For the text-containing cell, return its midpoint in (X, Y) coordinate format. 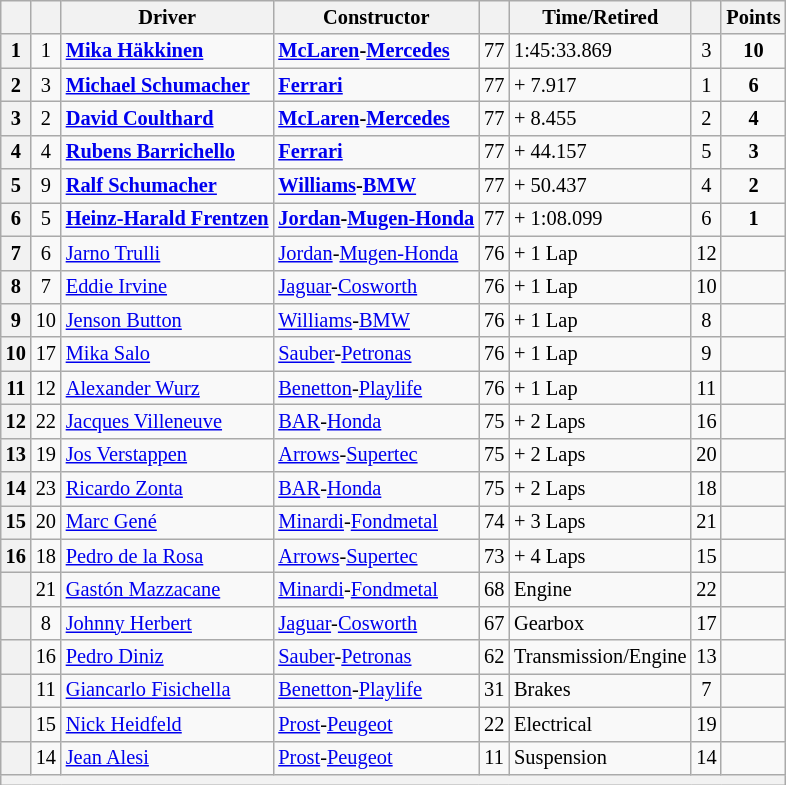
David Coulthard (168, 118)
Suspension (600, 758)
Michael Schumacher (168, 85)
+ 3 Laps (600, 522)
Driver (168, 17)
Jarno Trulli (168, 253)
1:45:33.869 (600, 51)
67 (494, 623)
+ 50.437 (600, 186)
+ 8.455 (600, 118)
Time/Retired (600, 17)
Rubens Barrichello (168, 152)
Engine (600, 589)
Electrical (600, 724)
Heinz-Harald Frentzen (168, 219)
Gastón Mazzacane (168, 589)
+ 44.157 (600, 152)
Points (753, 17)
Jacques Villeneuve (168, 421)
Jenson Button (168, 320)
Ralf Schumacher (168, 186)
Eddie Irvine (168, 287)
74 (494, 522)
Transmission/Engine (600, 657)
Johnny Herbert (168, 623)
Gearbox (600, 623)
Giancarlo Fisichella (168, 690)
68 (494, 589)
Marc Gené (168, 522)
Mika Häkkinen (168, 51)
+ 7.917 (600, 85)
Nick Heidfeld (168, 724)
Constructor (376, 17)
62 (494, 657)
Pedro de la Rosa (168, 556)
+ 1:08.099 (600, 219)
31 (494, 690)
+ 4 Laps (600, 556)
Jean Alesi (168, 758)
73 (494, 556)
Ricardo Zonta (168, 489)
Pedro Diniz (168, 657)
Brakes (600, 690)
Alexander Wurz (168, 388)
Mika Salo (168, 354)
Jos Verstappen (168, 455)
23 (46, 489)
